Determine the [X, Y] coordinate at the center of the cell enclosing the given text.  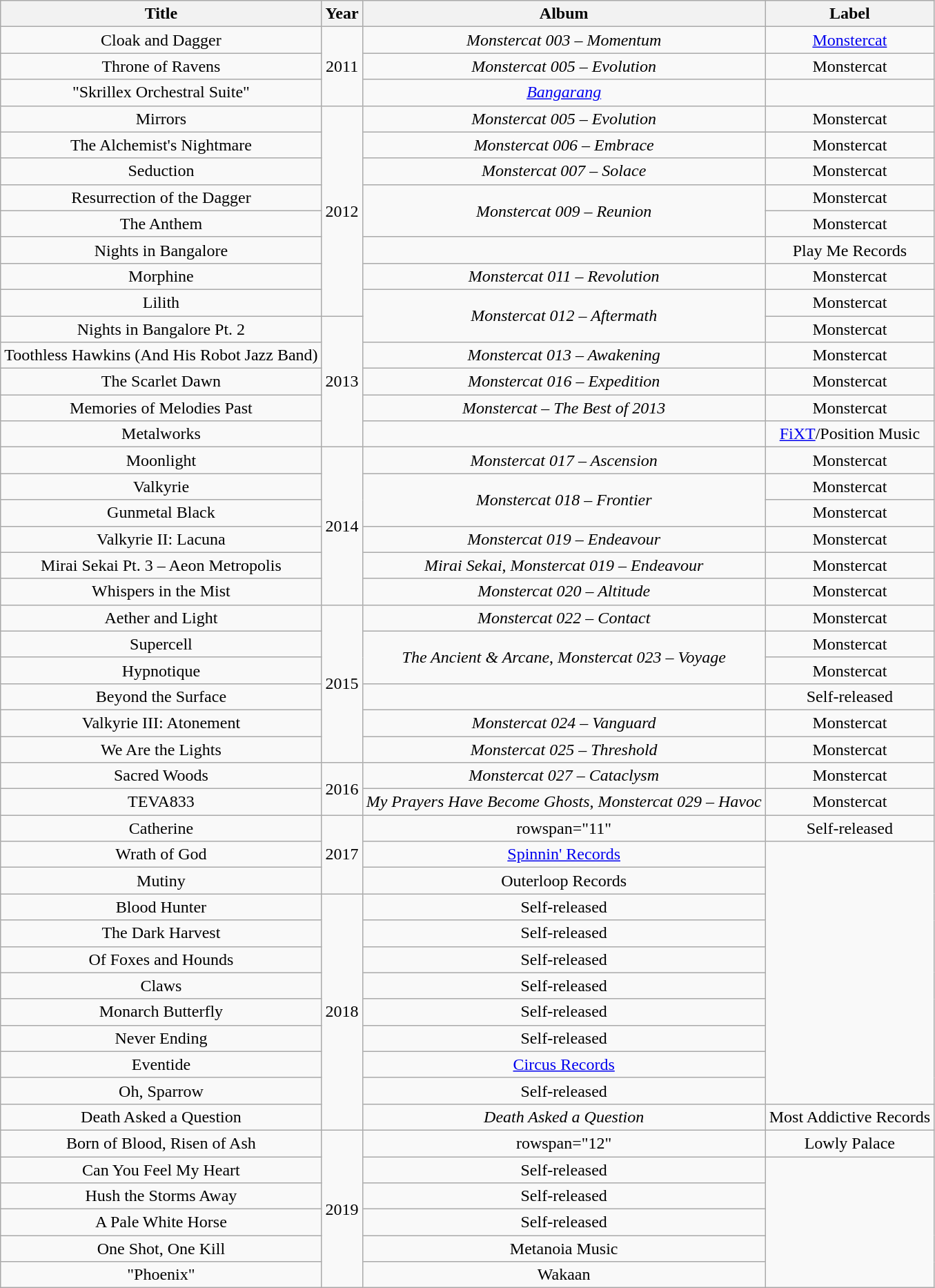
Can You Feel My Heart [161, 1170]
Monstercat 024 – Vanguard [564, 723]
Monstercat 011 – Revolution [564, 276]
Album [564, 14]
Most Addictive Records [849, 1117]
Beyond the Surface [161, 696]
We Are the Lights [161, 749]
Hush the Storms Away [161, 1196]
Nights in Bangalore [161, 250]
Spinnin' Records [564, 855]
Seduction [161, 171]
Sacred Woods [161, 776]
"Phoenix" [161, 1275]
The Anthem [161, 224]
Valkyrie [161, 487]
Monstercat 003 – Momentum [564, 40]
The Scarlet Dawn [161, 382]
Toothless Hawkins (And His Robot Jazz Band) [161, 355]
Monstercat 012 – Aftermath [564, 315]
Monstercat 020 – Altitude [564, 592]
My Prayers Have Become Ghosts, Monstercat 029 – Havoc [564, 802]
Bangarang [564, 92]
Oh, Sparrow [161, 1091]
Gunmetal Black [161, 513]
Year [342, 14]
Resurrection of the Dagger [161, 197]
Born of Blood, Risen of Ash [161, 1143]
2013 [342, 382]
Wrath of God [161, 855]
Throne of Ravens [161, 66]
Outerloop Records [564, 881]
Cloak and Dagger [161, 40]
Monarch Butterfly [161, 1012]
Whispers in the Mist [161, 592]
Metanoia Music [564, 1249]
rowspan="12" [564, 1143]
Mirai Sekai Pt. 3 – Aeon Metropolis [161, 565]
Monstercat 022 – Contact [564, 618]
Mirrors [161, 119]
2011 [342, 66]
Metalworks [161, 434]
Claws [161, 986]
Lowly Palace [849, 1143]
Monstercat 019 – Endeavour [564, 539]
Monstercat – The Best of 2013 [564, 408]
2018 [342, 1012]
The Dark Harvest [161, 933]
Monstercat 025 – Threshold [564, 749]
Blood Hunter [161, 907]
2015 [342, 683]
Monstercat 017 – Ascension [564, 460]
2017 [342, 855]
Eventide [161, 1064]
Monstercat 009 – Reunion [564, 211]
2012 [342, 211]
Monstercat 027 – Cataclysm [564, 776]
Monstercat 006 – Embrace [564, 145]
One Shot, One Kill [161, 1249]
Monstercat 018 – Frontier [564, 500]
Monstercat 016 – Expedition [564, 382]
"Skrillex Orchestral Suite" [161, 92]
Mirai Sekai, Monstercat 019 – Endeavour [564, 565]
Hypnotique [161, 670]
Valkyrie II: Lacuna [161, 539]
Moonlight [161, 460]
A Pale White Horse [161, 1222]
Of Foxes and Hounds [161, 959]
Monstercat 013 – Awakening [564, 355]
Play Me Records [849, 250]
Valkyrie III: Atonement [161, 723]
2016 [342, 789]
Morphine [161, 276]
Never Ending [161, 1038]
Supercell [161, 644]
2014 [342, 526]
2019 [342, 1209]
Aether and Light [161, 618]
The Alchemist's Nightmare [161, 145]
Title [161, 14]
Catherine [161, 828]
Memories of Melodies Past [161, 408]
Circus Records [564, 1064]
Label [849, 14]
Nights in Bangalore Pt. 2 [161, 329]
Mutiny [161, 881]
Lilith [161, 302]
The Ancient & Arcane, Monstercat 023 – Voyage [564, 657]
FiXT/Position Music [849, 434]
rowspan="11" [564, 828]
TEVA833 [161, 802]
Wakaan [564, 1275]
Monstercat 007 – Solace [564, 171]
